Identify which cell holds the provided text, then report its (x, y) central coordinate. 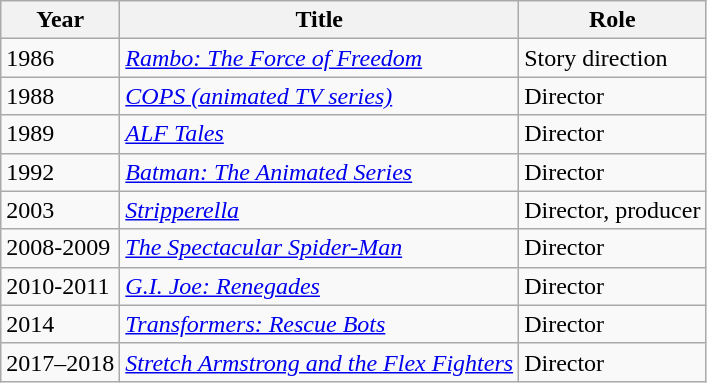
Year (60, 20)
Stretch Armstrong and the Flex Fighters (320, 362)
Stripperella (320, 210)
Rambo: The Force of Freedom (320, 58)
Transformers: Rescue Bots (320, 324)
2014 (60, 324)
The Spectacular Spider-Man (320, 248)
Director, producer (612, 210)
ALF Tales (320, 134)
2010-2011 (60, 286)
G.I. Joe: Renegades (320, 286)
COPS (animated TV series) (320, 96)
Role (612, 20)
1988 (60, 96)
1986 (60, 58)
1992 (60, 172)
1989 (60, 134)
Story direction (612, 58)
2008-2009 (60, 248)
Title (320, 20)
Batman: The Animated Series (320, 172)
2017–2018 (60, 362)
2003 (60, 210)
